Return [x, y] of the center of cell containing provided text 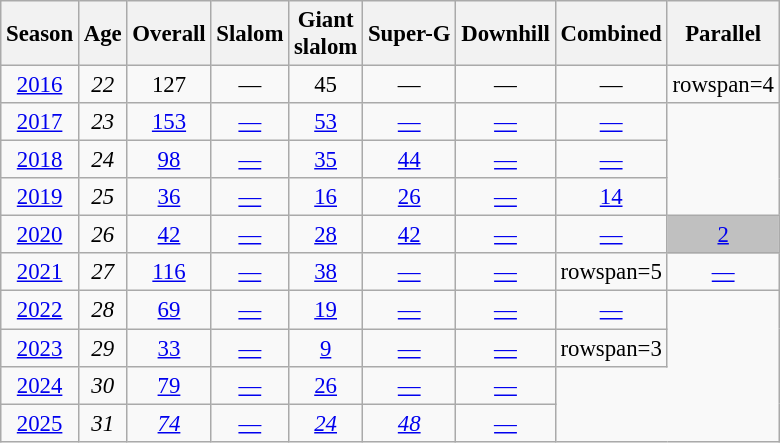
Super-G [410, 34]
2019 [40, 197]
Downhill [506, 34]
rowspan=5 [611, 273]
2 [723, 235]
31 [102, 423]
153 [169, 122]
79 [169, 385]
69 [169, 310]
2022 [40, 310]
45 [326, 85]
rowspan=3 [611, 348]
36 [169, 197]
Giantslalom [326, 34]
29 [102, 348]
74 [169, 423]
2018 [40, 160]
22 [102, 85]
Slalom [250, 34]
35 [326, 160]
44 [410, 160]
Combined [611, 34]
Parallel [723, 34]
25 [102, 197]
53 [326, 122]
2021 [40, 273]
98 [169, 160]
116 [169, 273]
23 [102, 122]
2024 [40, 385]
30 [102, 385]
16 [326, 197]
38 [326, 273]
33 [169, 348]
48 [410, 423]
rowspan=4 [723, 85]
2025 [40, 423]
127 [169, 85]
2017 [40, 122]
9 [326, 348]
19 [326, 310]
2020 [40, 235]
2023 [40, 348]
Overall [169, 34]
27 [102, 273]
2016 [40, 85]
14 [611, 197]
Season [40, 34]
Age [102, 34]
